Output the [x, y] coordinate of the center of the cell containing the given text.  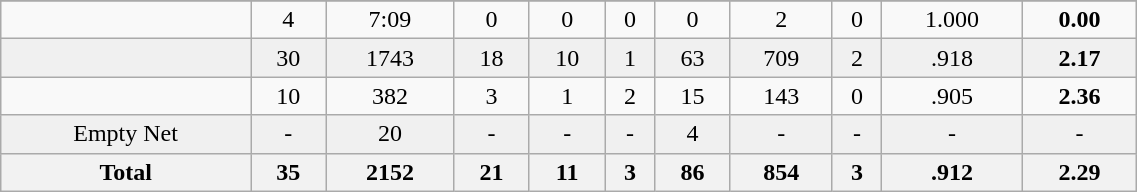
63 [693, 58]
2.29 [1080, 172]
20 [390, 134]
86 [693, 172]
1.000 [952, 20]
21 [492, 172]
35 [288, 172]
1743 [390, 58]
854 [781, 172]
0.00 [1080, 20]
7:09 [390, 20]
Total [126, 172]
Empty Net [126, 134]
.905 [952, 96]
143 [781, 96]
709 [781, 58]
2152 [390, 172]
11 [567, 172]
2.17 [1080, 58]
382 [390, 96]
18 [492, 58]
2.36 [1080, 96]
15 [693, 96]
.912 [952, 172]
30 [288, 58]
.918 [952, 58]
